For the text-containing cell, return its midpoint in (x, y) coordinate format. 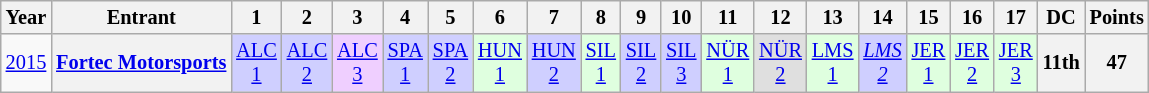
11th (1062, 63)
8 (601, 17)
11 (728, 17)
SPA2 (450, 63)
15 (929, 17)
2 (307, 17)
3 (357, 17)
SIL1 (601, 63)
ALC2 (307, 63)
JER2 (972, 63)
1 (256, 17)
NÜR2 (780, 63)
5 (450, 17)
7 (554, 17)
16 (972, 17)
47 (1117, 63)
HUN1 (500, 63)
10 (681, 17)
SIL3 (681, 63)
4 (406, 17)
JER3 (1016, 63)
2015 (26, 63)
SIL2 (641, 63)
LMS2 (882, 63)
NÜR1 (728, 63)
JER1 (929, 63)
HUN2 (554, 63)
ALC1 (256, 63)
Fortec Motorsports (141, 63)
DC (1062, 17)
Year (26, 17)
13 (833, 17)
12 (780, 17)
17 (1016, 17)
6 (500, 17)
ALC3 (357, 63)
SPA1 (406, 63)
14 (882, 17)
9 (641, 17)
LMS1 (833, 63)
Entrant (141, 17)
Points (1117, 17)
